Extract the [X, Y] coordinate from the center of the cell holding the provided text.  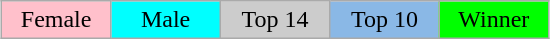
Top 14 [274, 20]
Winner [494, 20]
Top 10 [384, 20]
Female [56, 20]
Male [166, 20]
